Provide the [X, Y] coordinate of the cell's center where the given text is located.  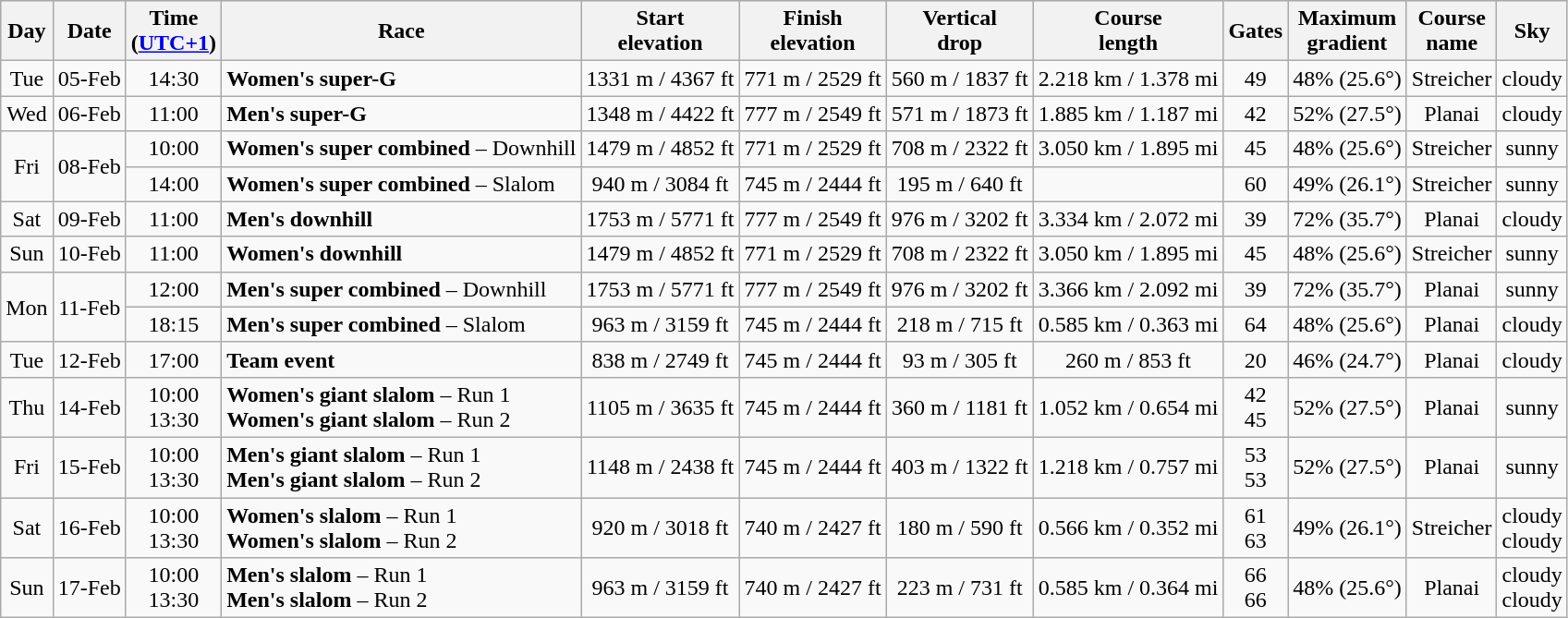
49 [1256, 79]
17:00 [174, 359]
Maximumgradient [1347, 31]
Coursename [1452, 31]
08-Feb [89, 166]
46% (24.7°) [1347, 359]
260 m / 853 ft [1128, 359]
218 m / 715 ft [959, 324]
Men's giant slalom – Run 1Men's giant slalom – Run 2 [401, 467]
09-Feb [89, 219]
180 m / 590 ft [959, 527]
17-Feb [89, 588]
14:30 [174, 79]
3.366 km / 2.092 mi [1128, 289]
1.218 km / 0.757 mi [1128, 467]
12-Feb [89, 359]
1.885 km / 1.187 mi [1128, 114]
Mon [27, 307]
560 m / 1837 ft [959, 79]
18:15 [174, 324]
64 [1256, 324]
Startelevation [660, 31]
Men's super combined – Slalom [401, 324]
10-Feb [89, 254]
14:00 [174, 184]
10:00 [174, 149]
Women's super-G [401, 79]
60 [1256, 184]
Women's giant slalom – Run 1Women's giant slalom – Run 2 [401, 406]
12:00 [174, 289]
Wed [27, 114]
Women's super combined – Downhill [401, 149]
3.334 km / 2.072 mi [1128, 219]
0.585 km / 0.364 mi [1128, 588]
1331 m / 4367 ft [660, 79]
4245 [1256, 406]
Women's downhill [401, 254]
11-Feb [89, 307]
1148 m / 2438 ft [660, 467]
195 m / 640 ft [959, 184]
223 m / 731 ft [959, 588]
571 m / 1873 ft [959, 114]
940 m / 3084 ft [660, 184]
2.218 km / 1.378 mi [1128, 79]
Team event [401, 359]
15-Feb [89, 467]
360 m / 1181 ft [959, 406]
Women's slalom – Run 1Women's slalom – Run 2 [401, 527]
0.585 km / 0.363 mi [1128, 324]
1105 m / 3635 ft [660, 406]
5353 [1256, 467]
1348 m / 4422 ft [660, 114]
6163 [1256, 527]
Men's downhill [401, 219]
1.052 km / 0.654 mi [1128, 406]
Thu [27, 406]
14-Feb [89, 406]
42 [1256, 114]
93 m / 305 ft [959, 359]
Men's slalom – Run 1Men's slalom – Run 2 [401, 588]
6666 [1256, 588]
06-Feb [89, 114]
Men's super combined – Downhill [401, 289]
Courselength [1128, 31]
0.566 km / 0.352 mi [1128, 527]
403 m / 1322 ft [959, 467]
Finishelevation [813, 31]
20 [1256, 359]
16-Feb [89, 527]
Gates [1256, 31]
Sky [1532, 31]
Verticaldrop [959, 31]
Date [89, 31]
Time(UTC+1) [174, 31]
Women's super combined – Slalom [401, 184]
838 m / 2749 ft [660, 359]
920 m / 3018 ft [660, 527]
Men's super-G [401, 114]
Race [401, 31]
Day [27, 31]
05-Feb [89, 79]
